Scan for the cell matching the given text and deliver its (X, Y) coordinate at center. 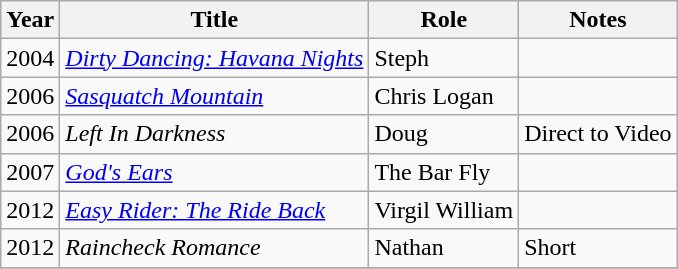
2007 (30, 172)
2004 (30, 58)
Virgil William (444, 210)
Nathan (444, 248)
Doug (444, 134)
Easy Rider: The Ride Back (214, 210)
Chris Logan (444, 96)
Year (30, 20)
The Bar Fly (444, 172)
Role (444, 20)
Left In Darkness (214, 134)
God's Ears (214, 172)
Raincheck Romance (214, 248)
Title (214, 20)
Dirty Dancing: Havana Nights (214, 58)
Short (598, 248)
Notes (598, 20)
Steph (444, 58)
Sasquatch Mountain (214, 96)
Direct to Video (598, 134)
